Output the (x, y) coordinate of the center of the cell containing the given text.  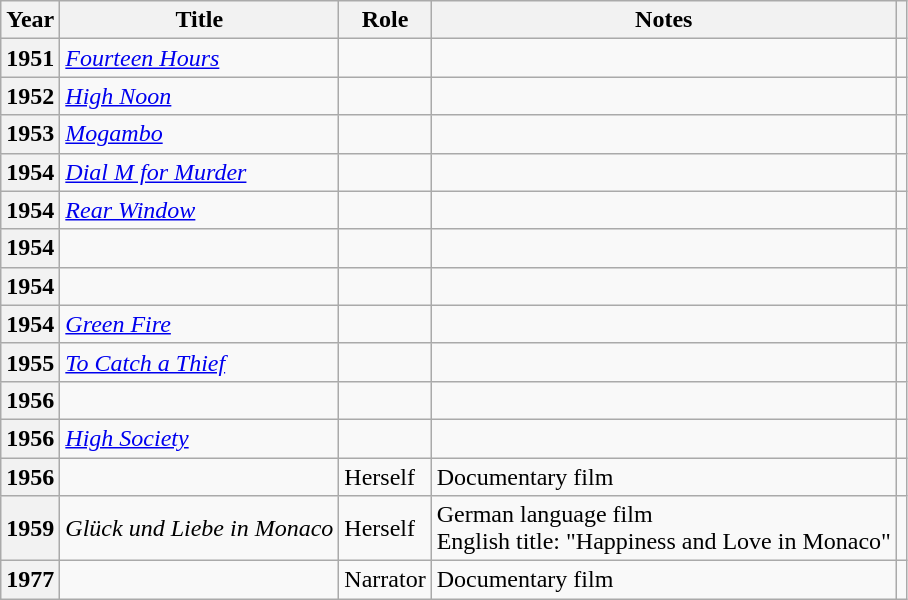
Narrator (385, 580)
High Society (200, 438)
Title (200, 20)
Glück und Liebe in Monaco (200, 528)
Fourteen Hours (200, 58)
1959 (30, 528)
1955 (30, 362)
German language filmEnglish title: "Happiness and Love in Monaco" (664, 528)
High Noon (200, 96)
Year (30, 20)
Role (385, 20)
1952 (30, 96)
Mogambo (200, 134)
Rear Window (200, 210)
To Catch a Thief (200, 362)
Notes (664, 20)
1953 (30, 134)
Dial M for Murder (200, 172)
1951 (30, 58)
Green Fire (200, 324)
1977 (30, 580)
